Detect which cell encompasses the target text, then output its [X, Y] center coordinate. 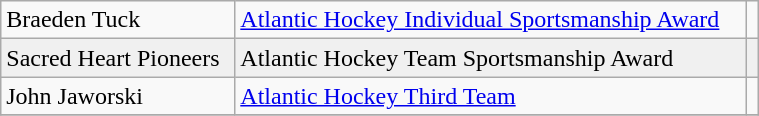
Atlantic Hockey Team Sportsmanship Award [490, 58]
Atlantic Hockey Individual Sportsmanship Award [490, 20]
Sacred Heart Pioneers [118, 58]
Braeden Tuck [118, 20]
Atlantic Hockey Third Team [490, 96]
John Jaworski [118, 96]
